Detect which cell encompasses the target text, then output its [X, Y] center coordinate. 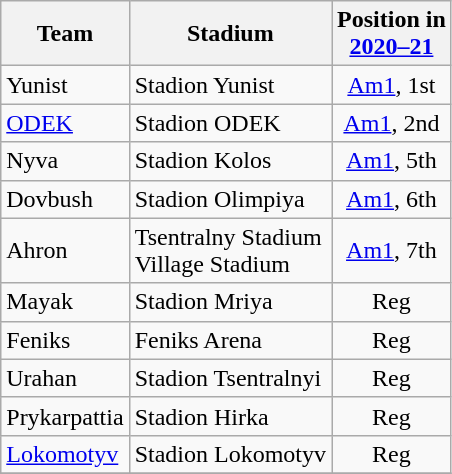
Position in2020–21 [392, 34]
Stadion Hirka [230, 416]
Stadion Kolos [230, 161]
Am1, 2nd [392, 123]
Am1, 7th [392, 250]
Stadion Yunist [230, 85]
Stadion Lokomotyv [230, 454]
Yunist [65, 85]
Prykarpattia [65, 416]
Am1, 5th [392, 161]
Dovbush [65, 199]
Am1, 6th [392, 199]
Stadion Olimpiya [230, 199]
Mayak [65, 302]
Feniks Arena [230, 340]
Urahan [65, 378]
Stadion Tsentralnyi [230, 378]
Stadium [230, 34]
Am1, 1st [392, 85]
Feniks [65, 340]
Tsentralny StadiumVillage Stadium [230, 250]
Ahron [65, 250]
Stadion ODEK [230, 123]
Team [65, 34]
Lokomotyv [65, 454]
ODEK [65, 123]
Nyva [65, 161]
Stadion Mriya [230, 302]
